Detect which cell encompasses the target text, then output its [X, Y] center coordinate. 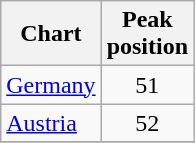
Chart [51, 34]
Germany [51, 85]
51 [147, 85]
Austria [51, 123]
Peakposition [147, 34]
52 [147, 123]
